From the cell containing the given text, extract its center point as [x, y] coordinate. 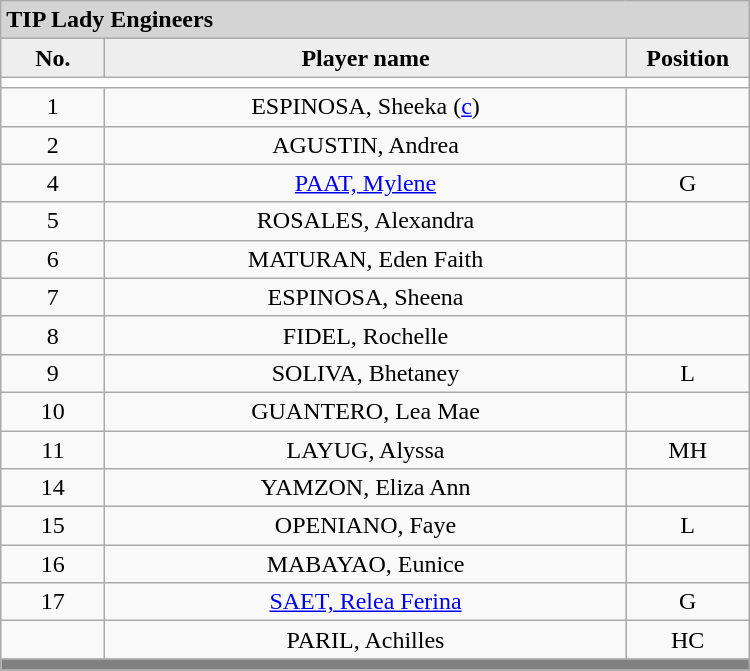
LAYUG, Alyssa [366, 449]
1 [53, 107]
10 [53, 411]
No. [53, 58]
FIDEL, Rochelle [366, 335]
ESPINOSA, Sheeka (c) [366, 107]
14 [53, 488]
SAET, Relea Ferina [366, 602]
PAAT, Mylene [366, 183]
ROSALES, Alexandra [366, 221]
6 [53, 259]
7 [53, 297]
4 [53, 183]
8 [53, 335]
ESPINOSA, Sheena [366, 297]
11 [53, 449]
GUANTERO, Lea Mae [366, 411]
HC [688, 640]
Position [688, 58]
YAMZON, Eliza Ann [366, 488]
MATURAN, Eden Faith [366, 259]
MABAYAO, Eunice [366, 564]
16 [53, 564]
9 [53, 373]
TIP Lady Engineers [375, 20]
PARIL, Achilles [366, 640]
Player name [366, 58]
OPENIANO, Faye [366, 526]
15 [53, 526]
5 [53, 221]
2 [53, 145]
SOLIVA, Bhetaney [366, 373]
17 [53, 602]
MH [688, 449]
AGUSTIN, Andrea [366, 145]
